Pinpoint the cell where the given text exists, returning its [x, y] midpoint coordinate. 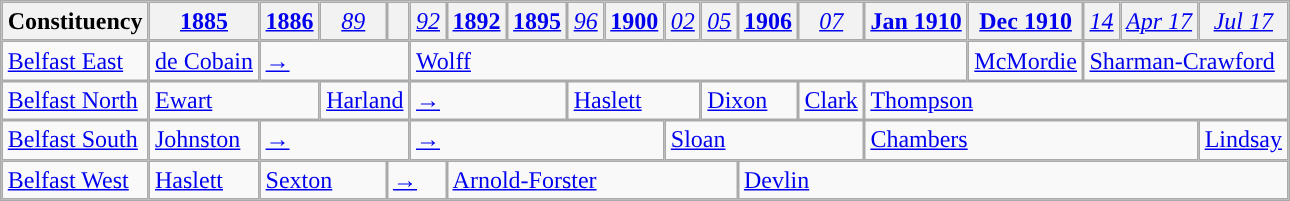
05 [720, 22]
14 [1102, 22]
Constituency [76, 22]
Ewart [234, 101]
Sexton [322, 180]
Johnston [204, 140]
Chambers [1031, 140]
Belfast North [76, 101]
1886 [290, 22]
Devlin [1014, 180]
Clark [831, 101]
Belfast West [76, 180]
1892 [476, 22]
Sharman-Crawford [1186, 61]
Jul 17 [1243, 22]
92 [428, 22]
96 [586, 22]
Lindsay [1243, 140]
1895 [538, 22]
Dixon [750, 101]
de Cobain [204, 61]
Belfast East [76, 61]
Thompson [1076, 101]
Harland [365, 101]
Jan 1910 [916, 22]
1906 [768, 22]
02 [684, 22]
89 [354, 22]
Belfast South [76, 140]
Dec 1910 [1026, 22]
1885 [204, 22]
Apr 17 [1160, 22]
Sloan [765, 140]
Wolff [689, 61]
Arnold-Forster [592, 180]
07 [831, 22]
1900 [634, 22]
McMordie [1026, 61]
